Extract the [x, y] coordinate from the center of the cell holding the provided text.  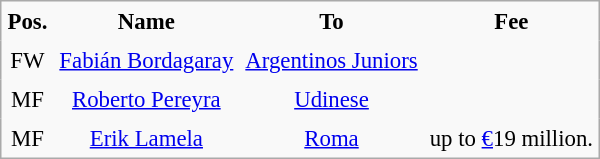
Roma [331, 139]
Fee [512, 21]
Argentinos Juniors [331, 60]
Fabián Bordagaray [146, 60]
Pos. [28, 21]
Erik Lamela [146, 139]
To [331, 21]
up to €19 million. [512, 139]
Name [146, 21]
Roberto Pereyra [146, 100]
Udinese [331, 100]
FW [28, 60]
